Extract the (X, Y) coordinate from the center of the cell holding the provided text.  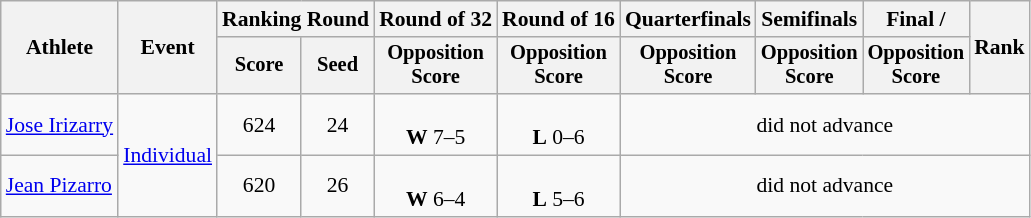
Round of 32 (436, 19)
Rank (1000, 48)
620 (259, 186)
24 (338, 124)
Athlete (60, 48)
Jean Pizarro (60, 186)
Final / (916, 19)
L 0–6 (558, 124)
Semifinals (810, 19)
Individual (168, 155)
Round of 16 (558, 19)
Event (168, 48)
W 7–5 (436, 124)
Jose Irizarry (60, 124)
Seed (338, 66)
624 (259, 124)
26 (338, 186)
L 5–6 (558, 186)
Quarterfinals (688, 19)
Ranking Round (296, 19)
Score (259, 66)
W 6–4 (436, 186)
